Find where the given text appears and provide that cell's center as [x, y] coordinate. 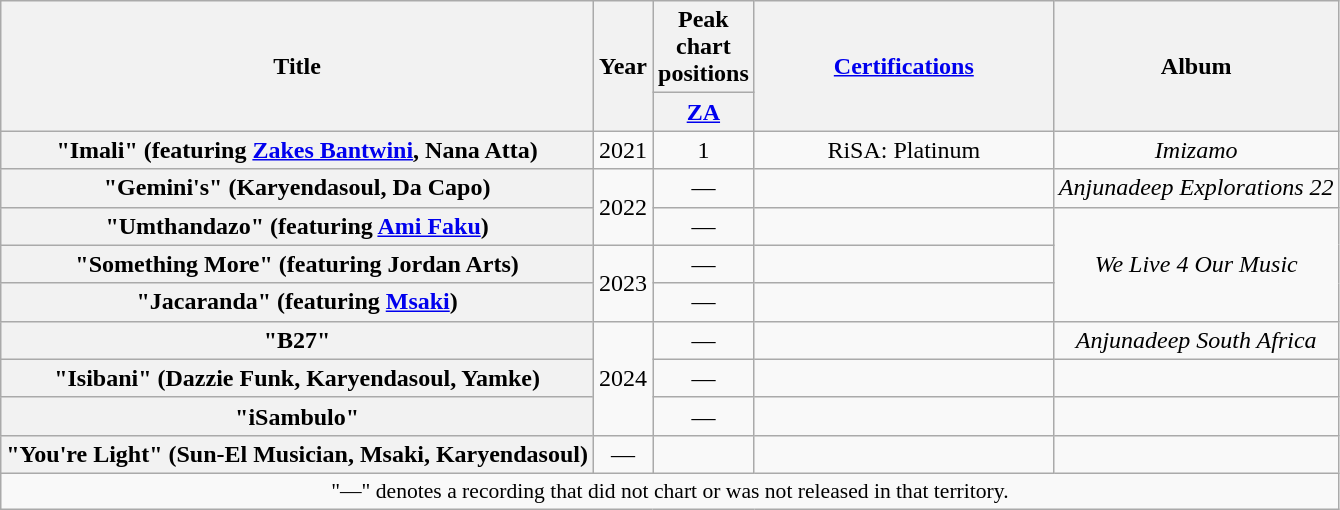
Anjunadeep South Africa [1196, 340]
"iSambulo" [298, 416]
Title [298, 66]
2021 [622, 150]
"Jacaranda" (featuring Msaki) [298, 302]
"Umthandazo" (featuring Ami Faku) [298, 226]
"Imali" (featuring Zakes Bantwini, Nana Atta) [298, 150]
ZA [703, 112]
Year [622, 66]
Imizamo [1196, 150]
Anjunadeep Explorations 22 [1196, 188]
We Live 4 Our Music [1196, 264]
2024 [622, 378]
2022 [622, 207]
"You're Light" (Sun-El Musician, Msaki, Karyendasoul) [298, 454]
Certifications [904, 66]
"—" denotes a recording that did not chart or was not released in that territory. [670, 491]
Peak chart positions [703, 47]
"Something More" (featuring Jordan Arts) [298, 264]
"B27" [298, 340]
RiSA: Platinum [904, 150]
1 [703, 150]
2023 [622, 283]
"Isibani" (Dazzie Funk, Karyendasoul, Yamke) [298, 378]
"Gemini's" (Karyendasoul, Da Capo) [298, 188]
Album [1196, 66]
